Search for the cell housing the specified text and yield its (x, y) center coordinate. 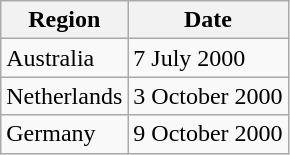
9 October 2000 (208, 134)
Australia (64, 58)
7 July 2000 (208, 58)
Netherlands (64, 96)
Date (208, 20)
Region (64, 20)
Germany (64, 134)
3 October 2000 (208, 96)
